Search for the cell housing the specified text and yield its [X, Y] center coordinate. 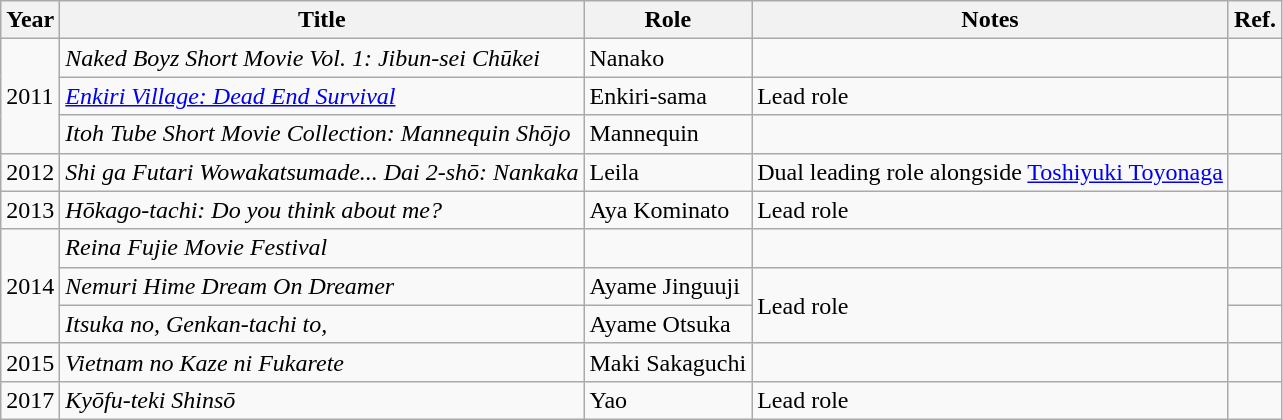
Dual leading role alongside Toshiyuki Toyonaga [990, 172]
Nanako [668, 58]
Ayame Jinguuji [668, 286]
Shi ga Futari Wowakatsumade... Dai 2-shō: Nankaka [322, 172]
Mannequin [668, 134]
Reina Fujie Movie Festival [322, 248]
2011 [30, 96]
Vietnam no Kaze ni Fukarete [322, 362]
Enkiri-sama [668, 96]
2012 [30, 172]
2015 [30, 362]
Ref. [1254, 20]
Itoh Tube Short Movie Collection: Mannequin Shōjo [322, 134]
2017 [30, 400]
Nemuri Hime Dream On Dreamer [322, 286]
Aya Kominato [668, 210]
Itsuka no, Genkan-tachi to, [322, 324]
2014 [30, 286]
Ayame Otsuka [668, 324]
Year [30, 20]
Title [322, 20]
Kyōfu-teki Shinsō [322, 400]
Role [668, 20]
Leila [668, 172]
Maki Sakaguchi [668, 362]
Hōkago-tachi: Do you think about me? [322, 210]
2013 [30, 210]
Enkiri Village: Dead End Survival [322, 96]
Yao [668, 400]
Notes [990, 20]
Naked Boyz Short Movie Vol. 1: Jibun-sei Chūkei [322, 58]
